Search for the cell housing the specified text and yield its [x, y] center coordinate. 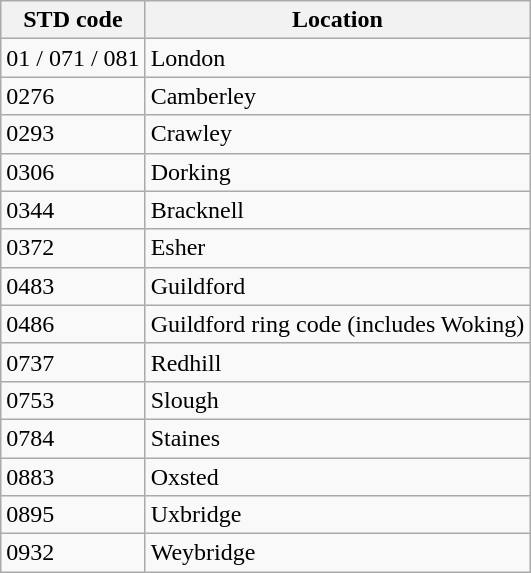
0293 [73, 134]
0932 [73, 553]
01 / 071 / 081 [73, 58]
0895 [73, 515]
Camberley [338, 96]
Dorking [338, 172]
Staines [338, 438]
Oxsted [338, 477]
Slough [338, 400]
0737 [73, 362]
Bracknell [338, 210]
London [338, 58]
0784 [73, 438]
0276 [73, 96]
0483 [73, 286]
Guildford ring code (includes Woking) [338, 324]
Location [338, 20]
0753 [73, 400]
0486 [73, 324]
Weybridge [338, 553]
Esher [338, 248]
Uxbridge [338, 515]
0883 [73, 477]
STD code [73, 20]
0306 [73, 172]
Crawley [338, 134]
Redhill [338, 362]
0344 [73, 210]
0372 [73, 248]
Guildford [338, 286]
